Locate the cell with the specified text and output its (X, Y) center coordinate. 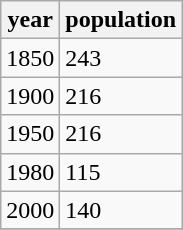
1850 (30, 58)
140 (121, 210)
243 (121, 58)
1900 (30, 96)
2000 (30, 210)
115 (121, 172)
population (121, 20)
1980 (30, 172)
1950 (30, 134)
year (30, 20)
